For the text-containing cell, return its midpoint in [x, y] coordinate format. 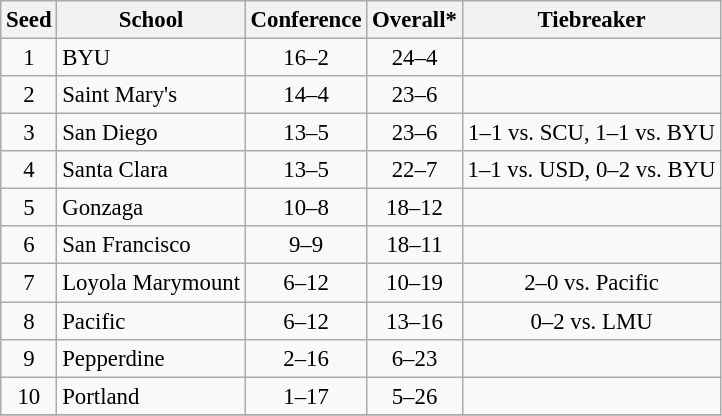
San Francisco [151, 245]
6 [29, 245]
1–17 [306, 396]
0–2 vs. LMU [592, 321]
San Diego [151, 133]
9 [29, 358]
Gonzaga [151, 208]
BYU [151, 58]
10 [29, 396]
16–2 [306, 58]
1–1 vs. USD, 0–2 vs. BYU [592, 170]
9–9 [306, 245]
18–11 [414, 245]
3 [29, 133]
2–0 vs. Pacific [592, 283]
Portland [151, 396]
Overall* [414, 20]
18–12 [414, 208]
5 [29, 208]
10–19 [414, 283]
2–16 [306, 358]
Loyola Marymount [151, 283]
13–16 [414, 321]
22–7 [414, 170]
4 [29, 170]
6–23 [414, 358]
Conference [306, 20]
School [151, 20]
Pacific [151, 321]
7 [29, 283]
Seed [29, 20]
5–26 [414, 396]
14–4 [306, 95]
1–1 vs. SCU, 1–1 vs. BYU [592, 133]
24–4 [414, 58]
Pepperdine [151, 358]
10–8 [306, 208]
2 [29, 95]
Saint Mary's [151, 95]
8 [29, 321]
1 [29, 58]
Tiebreaker [592, 20]
Santa Clara [151, 170]
